Output the (X, Y) coordinate of the center of the cell containing the given text.  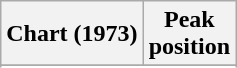
Peakposition (189, 34)
Chart (1973) (72, 34)
